Return the (X, Y) coordinate for the center point of the cell that contains the specified text.  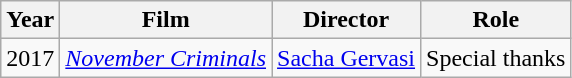
Year (30, 20)
2017 (30, 58)
November Criminals (166, 58)
Special thanks (496, 58)
Film (166, 20)
Sacha Gervasi (346, 58)
Director (346, 20)
Role (496, 20)
